Provide the (X, Y) coordinate of the cell's center where the given text is located.  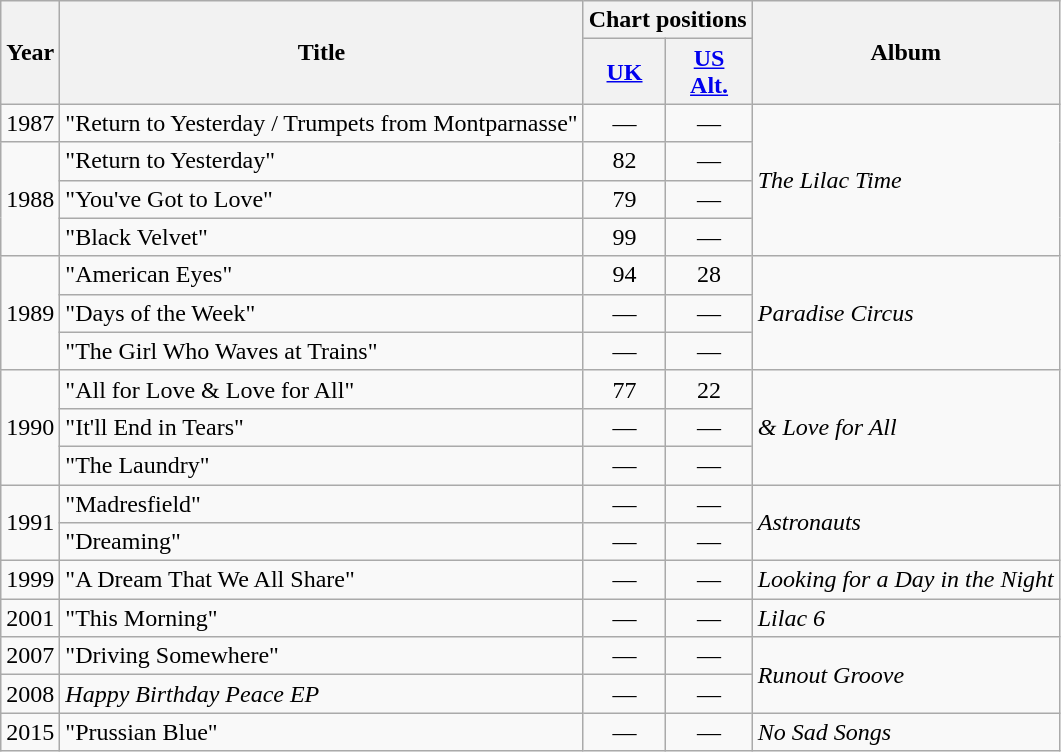
Album (906, 52)
"A Dream That We All Share" (322, 580)
"The Girl Who Waves at Trains" (322, 351)
"Driving Somewhere" (322, 656)
1990 (30, 427)
2008 (30, 694)
"This Morning" (322, 618)
Looking for a Day in the Night (906, 580)
"Dreaming" (322, 542)
"Return to Yesterday" (322, 161)
99 (624, 237)
"Return to Yesterday / Trumpets from Montparnasse" (322, 123)
Runout Groove (906, 675)
The Lilac Time (906, 180)
No Sad Songs (906, 732)
"It'll End in Tears" (322, 427)
Title (322, 52)
UK (624, 72)
2007 (30, 656)
"American Eyes" (322, 275)
2015 (30, 732)
28 (709, 275)
82 (624, 161)
Astronauts (906, 522)
"All for Love & Love for All" (322, 389)
1987 (30, 123)
"The Laundry" (322, 465)
Year (30, 52)
1989 (30, 313)
Paradise Circus (906, 313)
94 (624, 275)
22 (709, 389)
USAlt. (709, 72)
1991 (30, 522)
"You've Got to Love" (322, 199)
Happy Birthday Peace EP (322, 694)
"Days of the Week" (322, 313)
"Prussian Blue" (322, 732)
1988 (30, 199)
77 (624, 389)
& Love for All (906, 427)
Lilac 6 (906, 618)
"Madresfield" (322, 503)
1999 (30, 580)
Chart positions (668, 20)
79 (624, 199)
"Black Velvet" (322, 237)
2001 (30, 618)
